Output the (X, Y) coordinate of the center of the cell containing the given text.  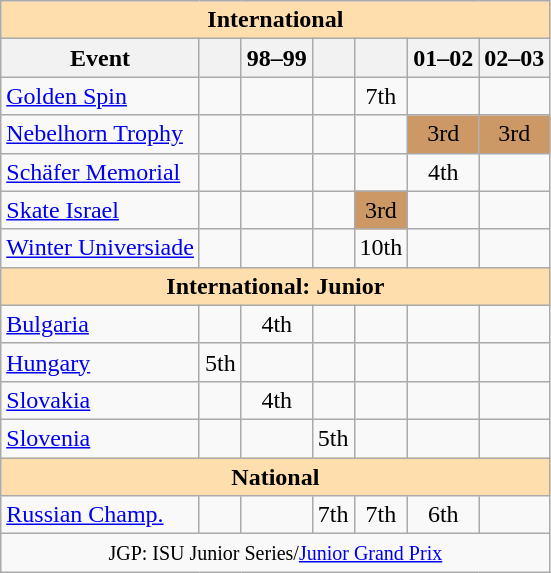
98–99 (276, 58)
International (276, 20)
Skate Israel (100, 210)
Slovakia (100, 400)
Event (100, 58)
02–03 (514, 58)
Golden Spin (100, 96)
National (276, 477)
Schäfer Memorial (100, 172)
Nebelhorn Trophy (100, 134)
6th (444, 515)
Slovenia (100, 438)
Hungary (100, 362)
JGP: ISU Junior Series/Junior Grand Prix (276, 553)
Bulgaria (100, 324)
Russian Champ. (100, 515)
10th (381, 248)
01–02 (444, 58)
Winter Universiade (100, 248)
International: Junior (276, 286)
